Detect which cell encompasses the target text, then output its (x, y) center coordinate. 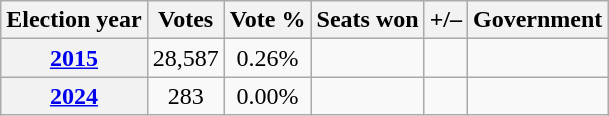
Election year (74, 20)
+/– (446, 20)
283 (186, 96)
2024 (74, 96)
Vote % (268, 20)
2015 (74, 58)
0.26% (268, 58)
Government (538, 20)
0.00% (268, 96)
28,587 (186, 58)
Seats won (368, 20)
Votes (186, 20)
